Scan for the cell matching the given text and deliver its (X, Y) coordinate at center. 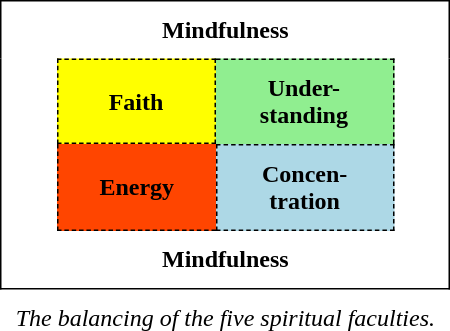
Under-standing (304, 101)
Faith (136, 101)
Concen-tration (304, 188)
Energy (136, 188)
